Return (X, Y) of the center of cell containing provided text 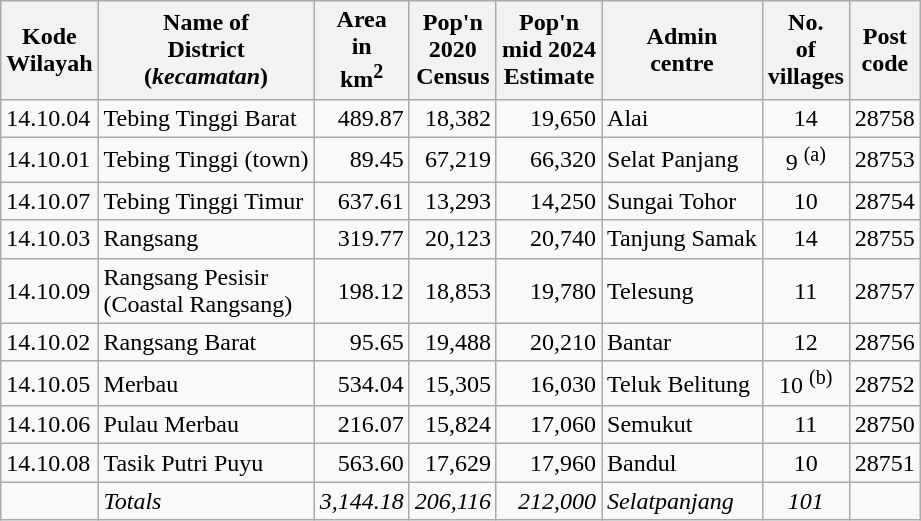
18,853 (452, 290)
Area in km2 (362, 50)
14.10.07 (50, 201)
19,650 (548, 118)
Pop'n2020Census (452, 50)
14.10.06 (50, 425)
Tebing Tinggi Barat (206, 118)
319.77 (362, 239)
Merbau (206, 384)
637.61 (362, 201)
Pulau Merbau (206, 425)
14.10.05 (50, 384)
216.07 (362, 425)
20,123 (452, 239)
13,293 (452, 201)
Telesung (682, 290)
19,488 (452, 342)
Totals (206, 501)
14.10.03 (50, 239)
534.04 (362, 384)
Tasik Putri Puyu (206, 463)
15,305 (452, 384)
67,219 (452, 160)
14.10.02 (50, 342)
10 (b) (806, 384)
Alai (682, 118)
12 (806, 342)
95.65 (362, 342)
206,116 (452, 501)
9 (a) (806, 160)
563.60 (362, 463)
14.10.09 (50, 290)
Rangsang (206, 239)
Semukut (682, 425)
Rangsang Pesisir (Coastal Rangsang) (206, 290)
15,824 (452, 425)
14,250 (548, 201)
101 (806, 501)
17,060 (548, 425)
Name ofDistrict(kecamatan) (206, 50)
17,629 (452, 463)
Tebing Tinggi (town) (206, 160)
28756 (884, 342)
No. ofvillages (806, 50)
Selat Panjang (682, 160)
20,740 (548, 239)
Sungai Tohor (682, 201)
Pop'nmid 2024Estimate (548, 50)
Teluk Belitung (682, 384)
66,320 (548, 160)
3,144.18 (362, 501)
14.10.04 (50, 118)
489.87 (362, 118)
Selatpanjang (682, 501)
18,382 (452, 118)
28754 (884, 201)
14.10.01 (50, 160)
198.12 (362, 290)
Admin centre (682, 50)
20,210 (548, 342)
28755 (884, 239)
Tebing Tinggi Timur (206, 201)
Bantar (682, 342)
28757 (884, 290)
28753 (884, 160)
Bandul (682, 463)
14.10.08 (50, 463)
28751 (884, 463)
89.45 (362, 160)
Kode Wilayah (50, 50)
Postcode (884, 50)
28758 (884, 118)
Tanjung Samak (682, 239)
28752 (884, 384)
19,780 (548, 290)
16,030 (548, 384)
Rangsang Barat (206, 342)
212,000 (548, 501)
28750 (884, 425)
17,960 (548, 463)
